Identify which cell holds the provided text, then report its (x, y) central coordinate. 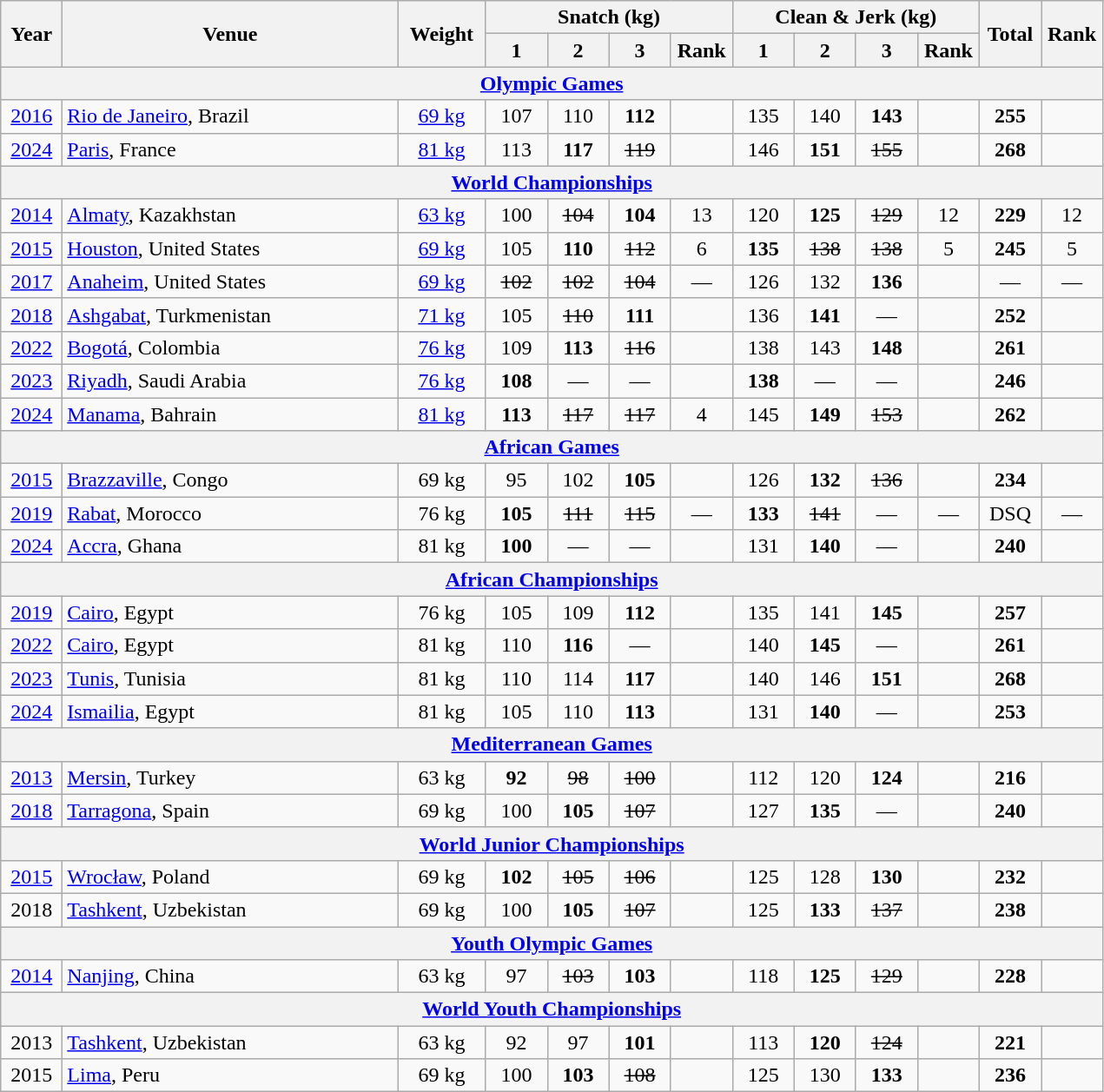
245 (1009, 248)
Wrocław, Poland (230, 877)
2016 (31, 116)
Accra, Ghana (230, 546)
Tarragona, Spain (230, 811)
World Youth Championships (552, 1009)
4 (702, 414)
Rio de Janeiro, Brazil (230, 116)
229 (1009, 215)
Mediterranean Games (552, 745)
DSQ (1009, 513)
127 (763, 811)
236 (1009, 1075)
Year (31, 34)
246 (1009, 381)
African Championships (552, 579)
World Junior Championships (552, 844)
Clean & Jerk (kg) (856, 17)
148 (886, 347)
153 (886, 414)
255 (1009, 116)
Almaty, Kazakhstan (230, 215)
95 (516, 480)
101 (639, 1042)
Lima, Peru (230, 1075)
Youth Olympic Games (552, 943)
Houston, United States (230, 248)
257 (1009, 612)
Nanjing, China (230, 976)
Total (1009, 34)
149 (825, 414)
119 (639, 149)
216 (1009, 778)
253 (1009, 711)
106 (639, 877)
221 (1009, 1042)
Brazzaville, Congo (230, 480)
234 (1009, 480)
Olympic Games (552, 83)
155 (886, 149)
2017 (31, 281)
71 kg (441, 314)
98 (578, 778)
Snatch (kg) (609, 17)
262 (1009, 414)
Manama, Bahrain (230, 414)
115 (639, 513)
6 (702, 248)
137 (886, 910)
Rabat, Morocco (230, 513)
232 (1009, 877)
Ismailia, Egypt (230, 711)
252 (1009, 314)
Weight (441, 34)
228 (1009, 976)
Ashgabat, Turkmenistan (230, 314)
World Championships (552, 182)
Venue (230, 34)
Paris, France (230, 149)
Anaheim, United States (230, 281)
African Games (552, 447)
Tunis, Tunisia (230, 678)
238 (1009, 910)
Bogotá, Colombia (230, 347)
118 (763, 976)
Mersin, Turkey (230, 778)
128 (825, 877)
114 (578, 678)
Riyadh, Saudi Arabia (230, 381)
13 (702, 215)
